Provide the [x, y] coordinate of the cell's center where the given text is located.  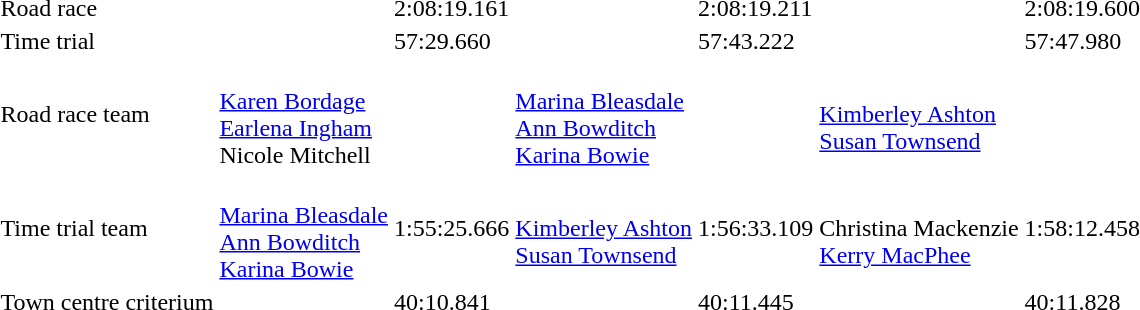
57:29.660 [452, 41]
57:43.222 [755, 41]
1:55:25.666 [452, 228]
Karen BordageEarlena InghamNicole Mitchell [304, 114]
Christina MackenzieKerry MacPhee [919, 228]
1:56:33.109 [755, 228]
